Provide the (X, Y) coordinate of the cell's center where the given text is located.  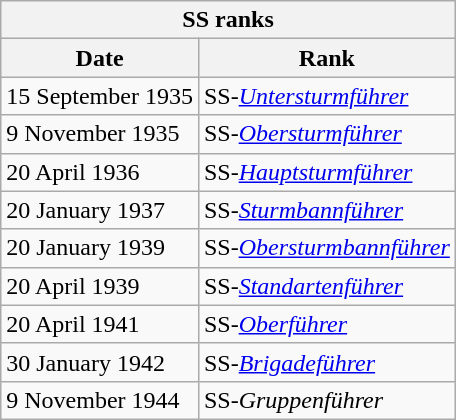
20 January 1937 (100, 210)
SS ranks (228, 20)
Rank (326, 58)
SS-Brigadeführer (326, 362)
SS-Gruppenführer (326, 400)
20 April 1939 (100, 286)
20 January 1939 (100, 248)
SS-Oberführer (326, 324)
9 November 1935 (100, 134)
SS-Standartenführer (326, 286)
SS-Sturmbannführer (326, 210)
Date (100, 58)
SS-Hauptsturmführer (326, 172)
SS-Untersturmführer (326, 96)
20 April 1941 (100, 324)
15 September 1935 (100, 96)
20 April 1936 (100, 172)
SS-Obersturmführer (326, 134)
SS-Obersturmbannführer (326, 248)
9 November 1944 (100, 400)
30 January 1942 (100, 362)
